Return (X, Y) of the center of cell containing provided text 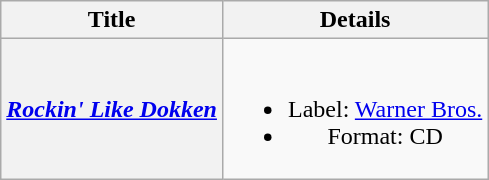
Title (112, 20)
Details (354, 20)
Label: Warner Bros.Format: CD (354, 109)
Rockin' Like Dokken (112, 109)
